Extract the [x, y] coordinate from the center of the cell holding the provided text.  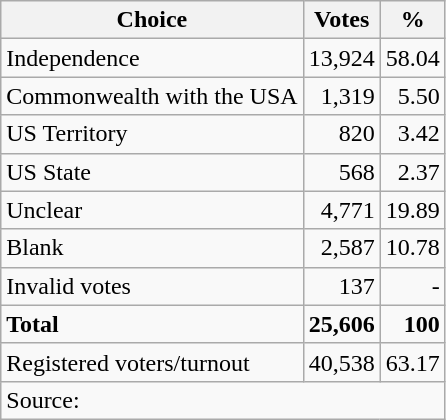
Votes [342, 20]
40,538 [342, 362]
1,319 [342, 96]
5.50 [412, 96]
25,606 [342, 324]
US State [152, 172]
Total [152, 324]
Source: [224, 400]
19.89 [412, 210]
Independence [152, 58]
568 [342, 172]
4,771 [342, 210]
Unclear [152, 210]
- [412, 286]
3.42 [412, 134]
137 [342, 286]
2,587 [342, 248]
Registered voters/turnout [152, 362]
13,924 [342, 58]
% [412, 20]
Commonwealth with the USA [152, 96]
Choice [152, 20]
58.04 [412, 58]
100 [412, 324]
2.37 [412, 172]
820 [342, 134]
Invalid votes [152, 286]
63.17 [412, 362]
Blank [152, 248]
10.78 [412, 248]
US Territory [152, 134]
